Return the (X, Y) coordinate for the center point of the cell that contains the specified text.  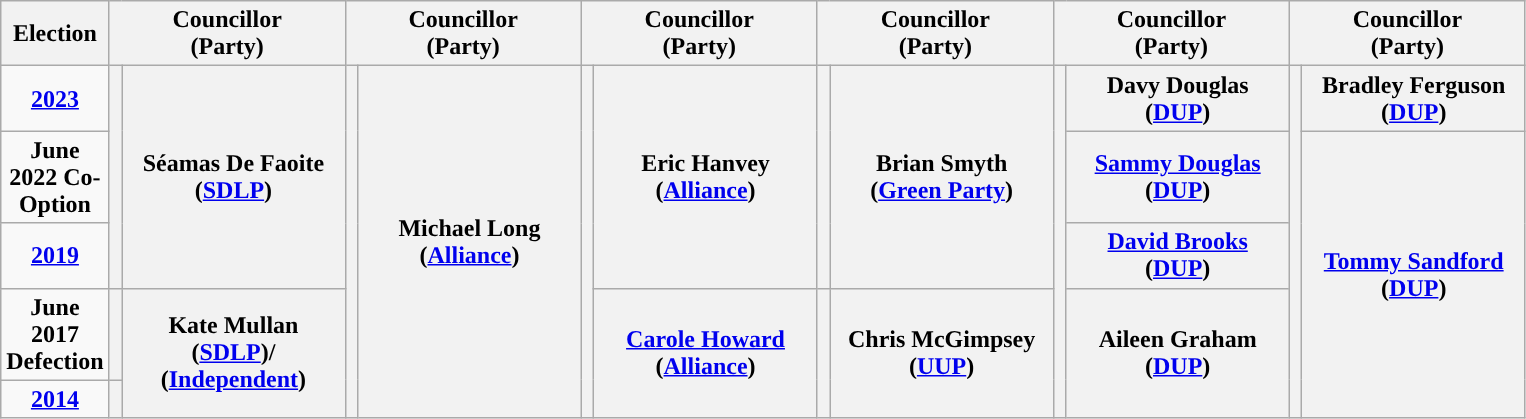
Séamas De Faoite (SDLP) (234, 177)
2014 (55, 399)
David Brooks (DUP) (1178, 256)
Bradley Ferguson (DUP) (1414, 98)
June 2022 Co-Option (55, 177)
2023 (55, 98)
Brian Smyth (Green Party) (942, 177)
Aileen Graham (DUP) (1178, 353)
Tommy Sandford (DUP) (1414, 274)
June 2017 Defection (55, 334)
Eric Hanvey (Alliance) (706, 177)
Chris McGimpsey (UUP) (942, 353)
Kate Mullan (SDLP)/ (Independent) (234, 353)
Carole Howard (Alliance) (706, 353)
2019 (55, 256)
Davy Douglas (DUP) (1178, 98)
Michael Long (Alliance) (470, 242)
Sammy Douglas (DUP) (1178, 177)
Election (55, 34)
